Capture the cell that displays the provided text and extract its [x, y] central coordinate. 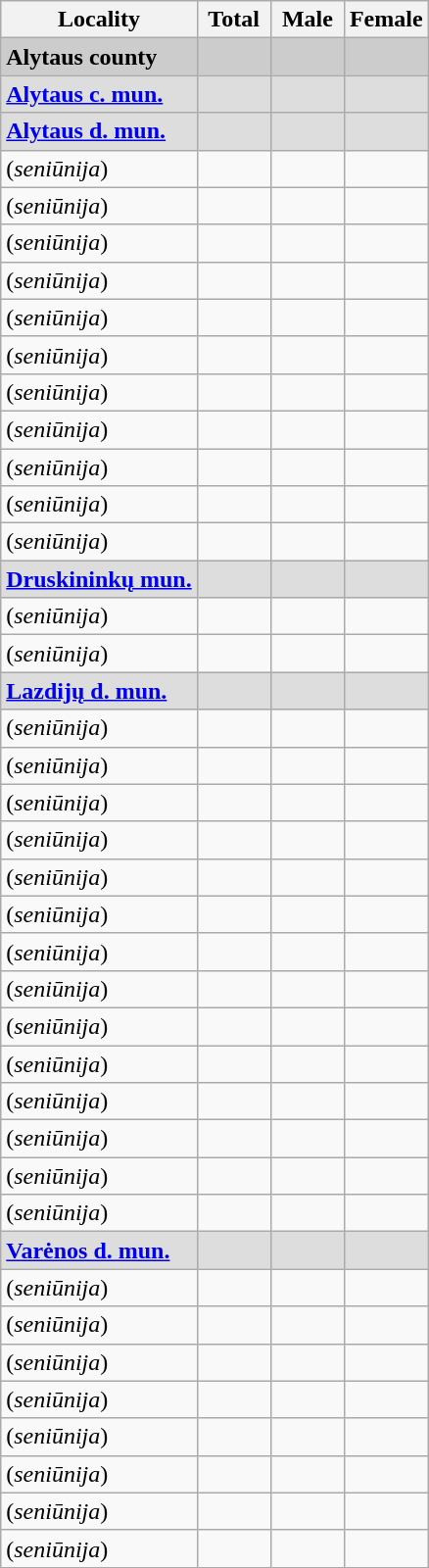
Lazdijų d. mun. [100, 691]
Locality [100, 20]
Varėnos d. mun. [100, 1250]
Female [386, 20]
Male [308, 20]
Alytaus d. mun. [100, 131]
Total [233, 20]
Druskininkų mun. [100, 579]
Alytaus county [100, 57]
Alytaus c. mun. [100, 94]
